For the text-containing cell, return its midpoint in (X, Y) coordinate format. 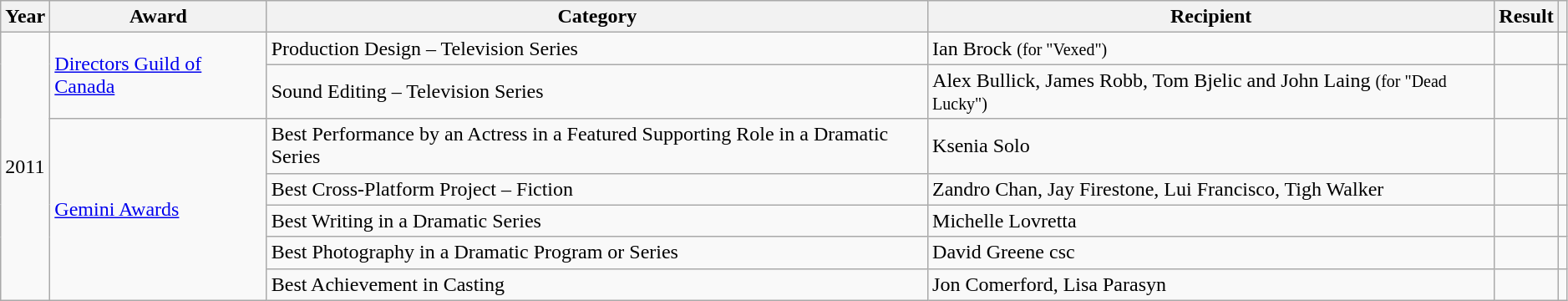
Best Cross-Platform Project – Fiction (596, 189)
Award (159, 17)
Category (596, 17)
Best Writing in a Dramatic Series (596, 221)
Ian Brock (for "Vexed") (1211, 48)
Best Performance by an Actress in a Featured Supporting Role in a Dramatic Series (596, 145)
Zandro Chan, Jay Firestone, Lui Francisco, Tigh Walker (1211, 189)
Result (1526, 17)
Recipient (1211, 17)
Alex Bullick, James Robb, Tom Bjelic and John Laing (for "Dead Lucky") (1211, 92)
Jon Comerford, Lisa Parasyn (1211, 284)
David Greene csc (1211, 253)
2011 (25, 166)
Ksenia Solo (1211, 145)
Year (25, 17)
Directors Guild of Canada (159, 75)
Michelle Lovretta (1211, 221)
Best Achievement in Casting (596, 284)
Best Photography in a Dramatic Program or Series (596, 253)
Gemini Awards (159, 209)
Sound Editing – Television Series (596, 92)
Production Design – Television Series (596, 48)
